Find where the given text appears and provide that cell's center as [x, y] coordinate. 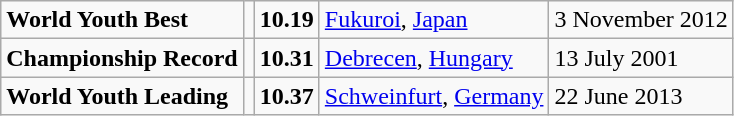
Schweinfurt, Germany [434, 96]
10.19 [286, 20]
World Youth Leading [122, 96]
10.31 [286, 58]
Fukuroi, Japan [434, 20]
World Youth Best [122, 20]
10.37 [286, 96]
22 June 2013 [641, 96]
13 July 2001 [641, 58]
Debrecen, Hungary [434, 58]
3 November 2012 [641, 20]
Championship Record [122, 58]
